Output the [X, Y] coordinate of the center of the cell containing the given text.  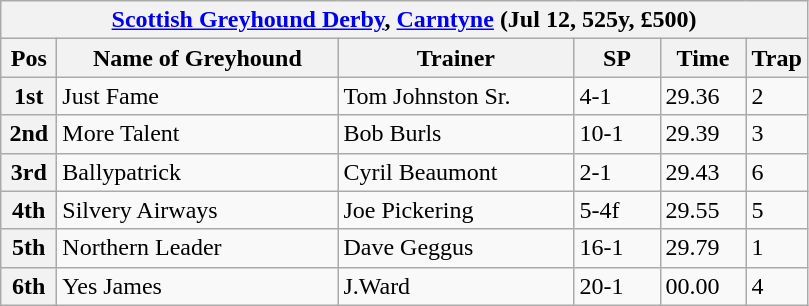
5 [776, 210]
Northern Leader [198, 248]
Ballypatrick [198, 172]
Scottish Greyhound Derby, Carntyne (Jul 12, 525y, £500) [404, 20]
Pos [29, 58]
3 [776, 134]
Trap [776, 58]
29.39 [703, 134]
Silvery Airways [198, 210]
Tom Johnston Sr. [456, 96]
29.36 [703, 96]
4-1 [617, 96]
More Talent [198, 134]
Just Fame [198, 96]
5th [29, 248]
Dave Geggus [456, 248]
Yes James [198, 286]
5-4f [617, 210]
16-1 [617, 248]
Name of Greyhound [198, 58]
Bob Burls [456, 134]
29.55 [703, 210]
Time [703, 58]
20-1 [617, 286]
29.43 [703, 172]
4th [29, 210]
Joe Pickering [456, 210]
J.Ward [456, 286]
6th [29, 286]
1st [29, 96]
10-1 [617, 134]
4 [776, 286]
00.00 [703, 286]
3rd [29, 172]
1 [776, 248]
Cyril Beaumont [456, 172]
Trainer [456, 58]
2 [776, 96]
2-1 [617, 172]
29.79 [703, 248]
SP [617, 58]
2nd [29, 134]
6 [776, 172]
